Scan for the cell matching the given text and deliver its (x, y) coordinate at center. 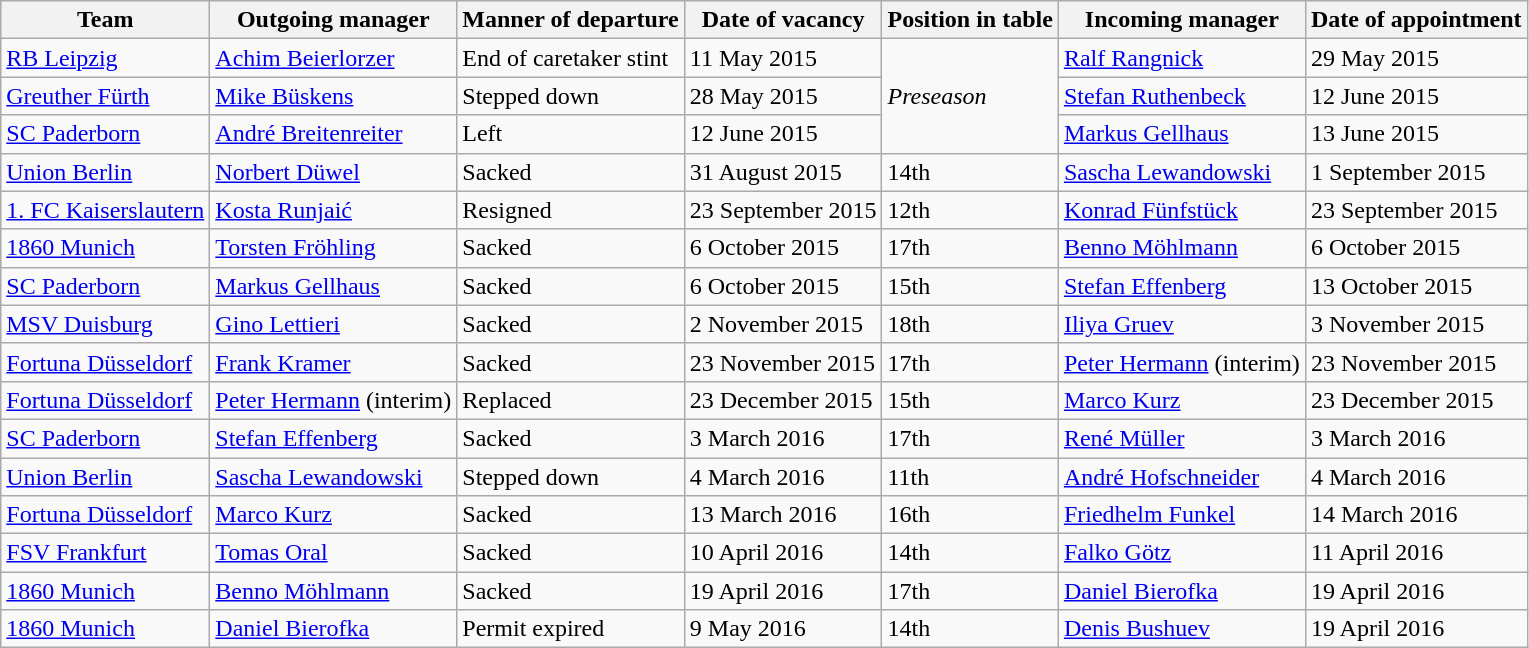
Ralf Rangnick (1182, 58)
13 March 2016 (783, 515)
10 April 2016 (783, 553)
Tomas Oral (334, 553)
Mike Büskens (334, 96)
René Müller (1182, 438)
Frank Kramer (334, 362)
Preseason (970, 96)
Gino Lettieri (334, 324)
Stefan Ruthenbeck (1182, 96)
Permit expired (570, 629)
Incoming manager (1182, 20)
Norbert Düwel (334, 172)
MSV Duisburg (106, 324)
End of caretaker stint (570, 58)
Replaced (570, 400)
Kosta Runjaić (334, 210)
Falko Götz (1182, 553)
Outgoing manager (334, 20)
12th (970, 210)
9 May 2016 (783, 629)
1 September 2015 (1416, 172)
18th (970, 324)
Team (106, 20)
Iliya Gruev (1182, 324)
11 April 2016 (1416, 553)
13 June 2015 (1416, 134)
Greuther Fürth (106, 96)
RB Leipzig (106, 58)
Achim Beierlorzer (334, 58)
Date of appointment (1416, 20)
Torsten Fröhling (334, 248)
16th (970, 515)
1. FC Kaiserslautern (106, 210)
André Hofschneider (1182, 477)
Resigned (570, 210)
31 August 2015 (783, 172)
14 March 2016 (1416, 515)
3 November 2015 (1416, 324)
Position in table (970, 20)
André Breitenreiter (334, 134)
FSV Frankfurt (106, 553)
2 November 2015 (783, 324)
11 May 2015 (783, 58)
Denis Bushuev (1182, 629)
Konrad Fünfstück (1182, 210)
Left (570, 134)
Friedhelm Funkel (1182, 515)
29 May 2015 (1416, 58)
28 May 2015 (783, 96)
13 October 2015 (1416, 286)
Manner of departure (570, 20)
11th (970, 477)
Date of vacancy (783, 20)
